Capture the cell that displays the provided text and extract its [x, y] central coordinate. 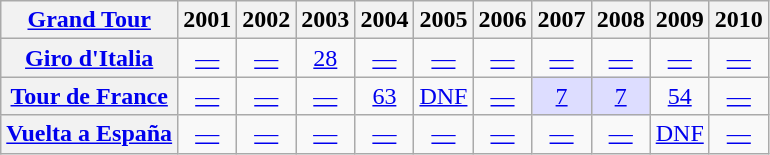
28 [326, 58]
63 [384, 96]
Grand Tour [90, 20]
2002 [266, 20]
2006 [502, 20]
2005 [444, 20]
2009 [680, 20]
2004 [384, 20]
2001 [208, 20]
2003 [326, 20]
Giro d'Italia [90, 58]
2007 [562, 20]
2008 [620, 20]
54 [680, 96]
Tour de France [90, 96]
Vuelta a España [90, 134]
2010 [738, 20]
